Provide the (x, y) coordinate of the cell's center where the given text is located.  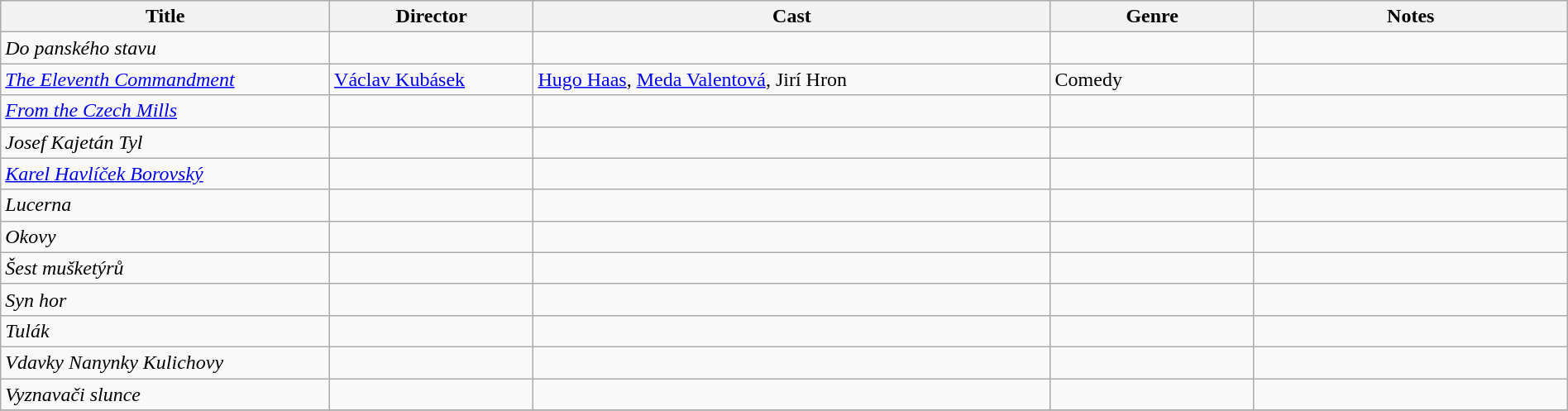
Do panského stavu (165, 48)
Šest mušketýrů (165, 268)
Josef Kajetán Tyl (165, 142)
Notes (1411, 17)
Okovy (165, 237)
Syn hor (165, 299)
The Eleventh Commandment (165, 79)
Cast (792, 17)
Vdavky Nanynky Kulichovy (165, 362)
Lucerna (165, 205)
Karel Havlíček Borovský (165, 174)
From the Czech Mills (165, 111)
Genre (1152, 17)
Hugo Haas, Meda Valentová, Jirí Hron (792, 79)
Vyznavači slunce (165, 394)
Title (165, 17)
Director (432, 17)
Tulák (165, 331)
Comedy (1152, 79)
Václav Kubásek (432, 79)
